Search for the cell housing the specified text and yield its (X, Y) center coordinate. 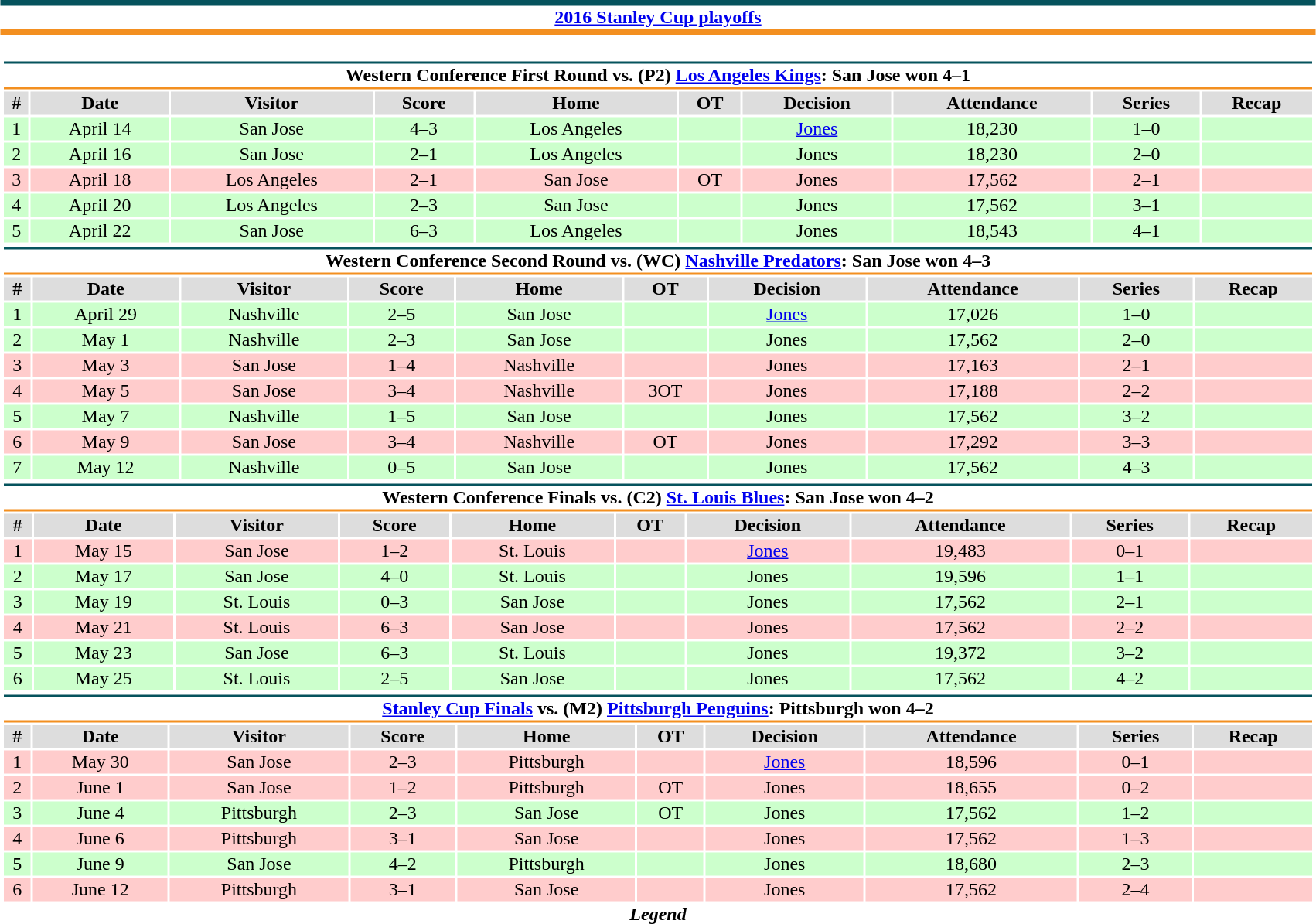
17,163 (973, 366)
3OT (665, 390)
May 7 (105, 417)
18,543 (992, 231)
June 1 (101, 788)
3–3 (1137, 442)
May 3 (105, 366)
May 30 (101, 762)
June 4 (101, 813)
Stanley Cup Finals vs. (M2) Pittsburgh Penguins: Pittsburgh won 4–2 (657, 708)
7 (17, 468)
1–1 (1130, 576)
19,372 (960, 653)
2016 Stanley Cup playoffs (658, 17)
Western Conference Second Round vs. (WC) Nashville Predators: San Jose won 4–3 (657, 261)
June 12 (101, 890)
0–5 (402, 468)
18,680 (971, 864)
18,596 (971, 762)
April 22 (100, 231)
May 23 (103, 653)
4–0 (394, 576)
April 14 (100, 129)
April 18 (100, 180)
April 29 (105, 315)
June 6 (101, 839)
May 12 (105, 468)
19,483 (960, 551)
May 17 (103, 576)
May 25 (103, 678)
17,026 (973, 315)
0–2 (1136, 788)
May 5 (105, 390)
2–4 (1136, 890)
May 21 (103, 627)
0–3 (394, 602)
April 20 (100, 205)
18,655 (971, 788)
May 15 (103, 551)
1–4 (402, 366)
June 9 (101, 864)
Western Conference Finals vs. (C2) St. Louis Blues: San Jose won 4–2 (657, 498)
May 1 (105, 339)
May 19 (103, 602)
May 9 (105, 442)
19,596 (960, 576)
4–1 (1146, 231)
17,292 (973, 442)
1–5 (402, 417)
17,188 (973, 390)
1–3 (1136, 839)
Western Conference First Round vs. (P2) Los Angeles Kings: San Jose won 4–1 (657, 76)
April 16 (100, 154)
